Scan for the cell matching the given text and deliver its [X, Y] coordinate at center. 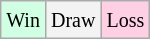
Draw [72, 20]
Win [24, 20]
Loss [126, 20]
